Find where the given text appears and provide that cell's center as [X, Y] coordinate. 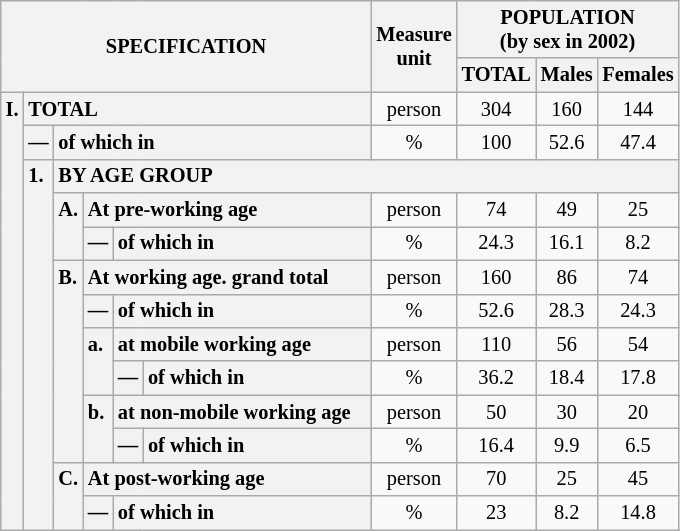
I. [12, 311]
304 [496, 109]
100 [496, 142]
54 [638, 344]
BY AGE GROUP [366, 176]
A. [68, 226]
70 [496, 479]
At post-working age [227, 479]
at non-mobile working age [242, 412]
30 [567, 412]
At working age. grand total [227, 277]
14.8 [638, 513]
45 [638, 479]
C. [68, 496]
6.5 [638, 445]
SPECIFICATION [186, 46]
Females [638, 75]
110 [496, 344]
47.4 [638, 142]
144 [638, 109]
49 [567, 210]
17.8 [638, 378]
50 [496, 412]
a. [98, 360]
20 [638, 412]
56 [567, 344]
16.1 [567, 243]
at mobile working age [242, 344]
23 [496, 513]
18.4 [567, 378]
36.2 [496, 378]
b. [98, 428]
28.3 [567, 311]
At pre-working age [227, 210]
1. [38, 344]
POPULATION (by sex in 2002) [568, 29]
Measure unit [414, 46]
86 [567, 277]
9.9 [567, 445]
16.4 [496, 445]
B. [68, 361]
Males [567, 75]
